Search for the cell housing the specified text and yield its [x, y] center coordinate. 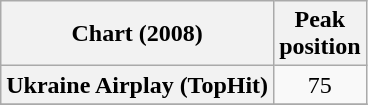
Chart (2008) [138, 34]
Peakposition [320, 34]
Ukraine Airplay (TopHit) [138, 85]
75 [320, 85]
